Return the (X, Y) coordinate for the center point of the cell that contains the specified text.  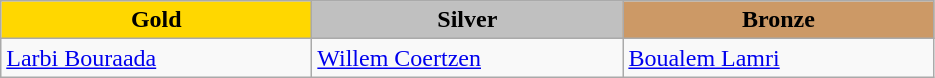
Larbi Bouraada (156, 58)
Silver (468, 20)
Bronze (778, 20)
Willem Coertzen (468, 58)
Boualem Lamri (778, 58)
Gold (156, 20)
